Find where the given text appears and provide that cell's center as [X, Y] coordinate. 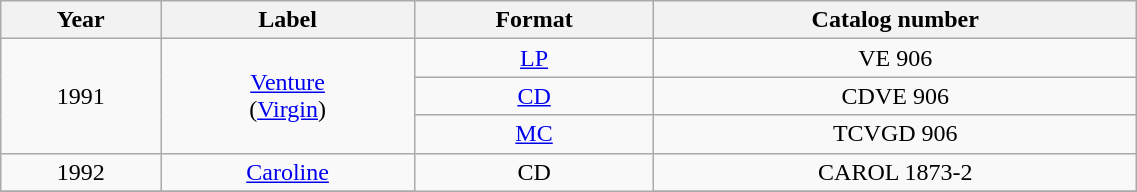
TCVGD 906 [896, 134]
Year [81, 20]
CDVE 906 [896, 96]
LP [534, 58]
Label [288, 20]
MC [534, 134]
Format [534, 20]
Venture(Virgin) [288, 96]
CAROL 1873-2 [896, 172]
1991 [81, 96]
Catalog number [896, 20]
1992 [81, 172]
Caroline [288, 172]
VE 906 [896, 58]
